From the cell containing the given text, extract its center point as [x, y] coordinate. 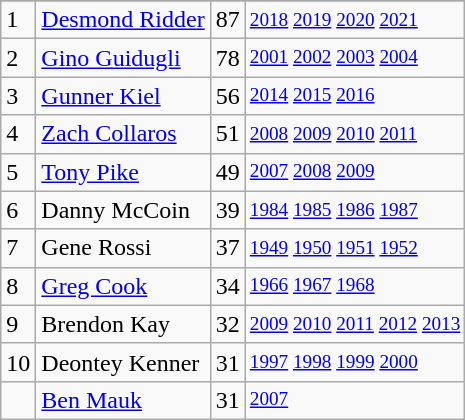
2008 2009 2010 2011 [355, 134]
32 [228, 324]
Deontey Kenner [123, 362]
2009 2010 2011 2012 2013 [355, 324]
1 [18, 20]
4 [18, 134]
51 [228, 134]
Zach Collaros [123, 134]
Ben Mauk [123, 400]
49 [228, 172]
2014 2015 2016 [355, 96]
2007 2008 2009 [355, 172]
56 [228, 96]
2 [18, 58]
37 [228, 248]
1966 1967 1968 [355, 286]
1984 1985 1986 1987 [355, 210]
34 [228, 286]
39 [228, 210]
2007 [355, 400]
3 [18, 96]
10 [18, 362]
Tony Pike [123, 172]
2001 2002 2003 2004 [355, 58]
5 [18, 172]
Desmond Ridder [123, 20]
87 [228, 20]
9 [18, 324]
78 [228, 58]
1949 1950 1951 1952 [355, 248]
Gunner Kiel [123, 96]
Gene Rossi [123, 248]
2018 2019 2020 2021 [355, 20]
Greg Cook [123, 286]
1997 1998 1999 2000 [355, 362]
6 [18, 210]
Brendon Kay [123, 324]
7 [18, 248]
Gino Guidugli [123, 58]
Danny McCoin [123, 210]
8 [18, 286]
